Return [x, y] of the center of cell containing provided text 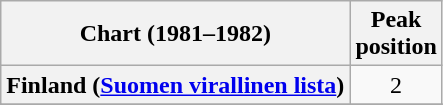
Chart (1981–1982) [176, 34]
2 [396, 85]
Finland (Suomen virallinen lista) [176, 85]
Peakposition [396, 34]
